Capture the cell that displays the provided text and extract its (x, y) central coordinate. 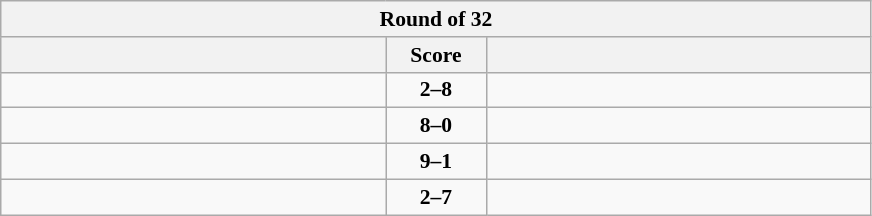
Score (436, 55)
2–8 (436, 90)
Round of 32 (436, 19)
9–1 (436, 162)
2–7 (436, 197)
8–0 (436, 126)
